Return the [x, y] coordinate for the center point of the cell that contains the specified text.  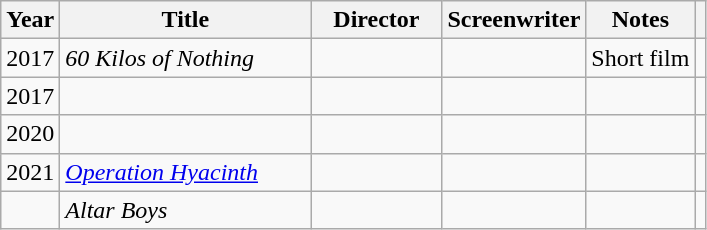
Short film [640, 58]
Operation Hyacinth [186, 172]
Altar Boys [186, 210]
Notes [640, 20]
2021 [30, 172]
Year [30, 20]
2020 [30, 134]
Screenwriter [514, 20]
Director [376, 20]
60 Kilos of Nothing [186, 58]
Title [186, 20]
